Detect which cell encompasses the target text, then output its (X, Y) center coordinate. 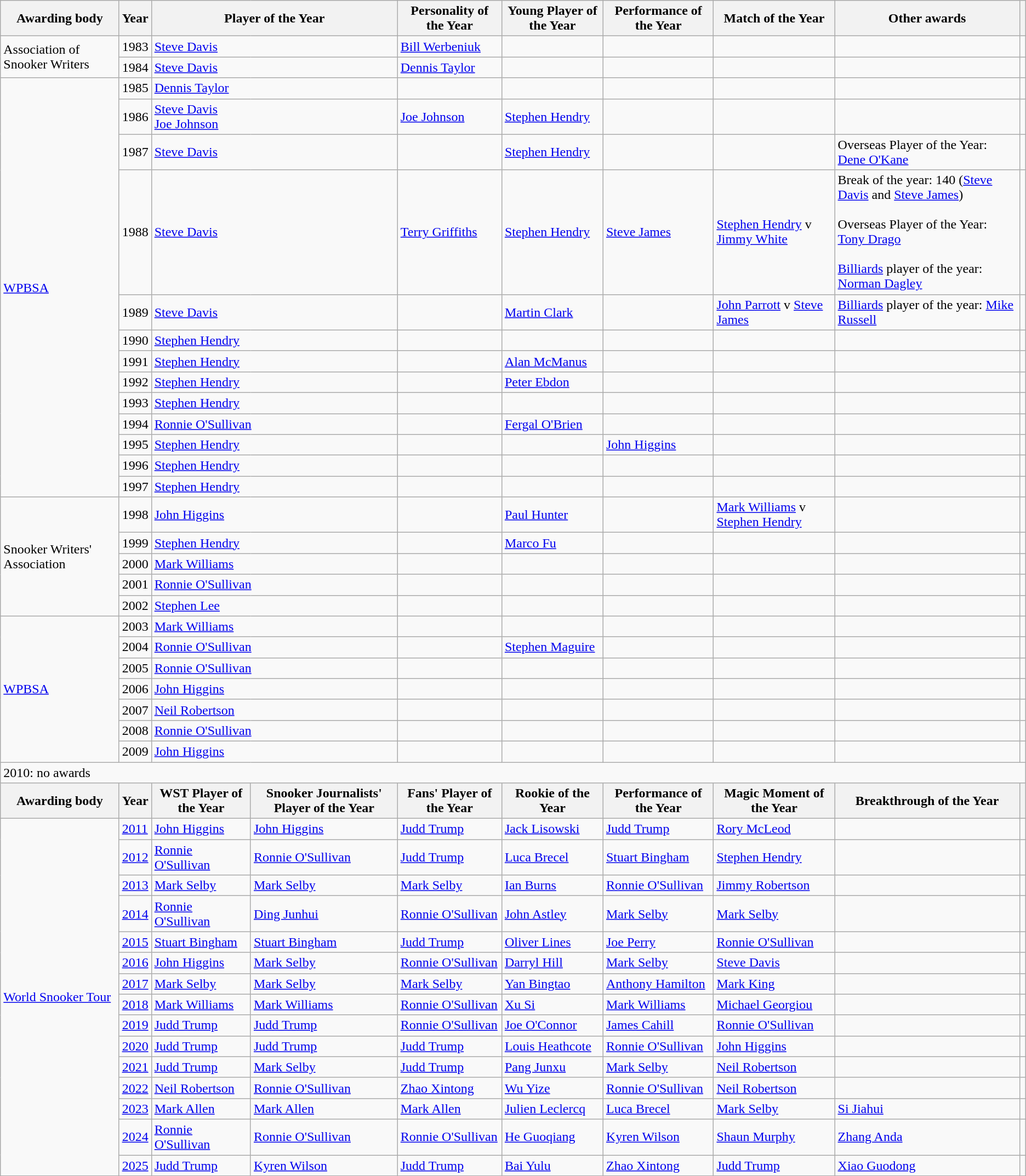
Mark King (774, 984)
Louis Heathcote (552, 1046)
Michael Georgiou (774, 1004)
Mark Williams v Stephen Hendry (774, 515)
Fans' Player of the Year (449, 801)
Player of the Year (274, 19)
1996 (135, 466)
2005 (135, 668)
Stephen Lee (274, 606)
Stephen Maguire (552, 647)
Jimmy Robertson (774, 886)
1995 (135, 445)
Darryl Hill (552, 963)
1998 (135, 515)
Other awards (927, 19)
Magic Moment of the Year (774, 801)
2025 (135, 1166)
2021 (135, 1067)
Fergal O'Brien (552, 424)
2020 (135, 1046)
1989 (135, 312)
John Parrott v Steve James (774, 312)
Wu Yize (552, 1088)
Bill Werbeniuk (449, 47)
2019 (135, 1025)
2004 (135, 647)
2007 (135, 710)
2014 (135, 914)
Joe O'Connor (552, 1025)
1997 (135, 487)
Rory McLeod (774, 829)
2011 (135, 829)
Billiards player of the year: Mike Russell (927, 312)
Alan McManus (552, 361)
Breakthrough of the Year (927, 801)
John Astley (552, 914)
Jack Lisowski (552, 829)
He Guoqiang (552, 1137)
2022 (135, 1088)
WST Player of the Year (201, 801)
Yan Bingtao (552, 984)
2000 (135, 564)
1999 (135, 543)
Xiao Guodong (927, 1166)
2002 (135, 606)
Ding Junhui (324, 914)
Oliver Lines (552, 942)
2001 (135, 585)
2018 (135, 1004)
2015 (135, 942)
Martin Clark (552, 312)
1994 (135, 424)
Anthony Hamilton (658, 984)
Joe Perry (658, 942)
Bai Yulu (552, 1166)
Break of the year: 140 (Steve Davis and Steve James)Overseas Player of the Year: Tony DragoBilliards player of the year: Norman Dagley (927, 232)
James Cahill (658, 1025)
Overseas Player of the Year: Dene O'Kane (927, 152)
2016 (135, 963)
2017 (135, 984)
1993 (135, 403)
Match of the Year (774, 19)
2010: no awards (513, 772)
Terry Griffiths (449, 232)
Rookie of the Year (552, 801)
2013 (135, 886)
1984 (135, 67)
2006 (135, 689)
1985 (135, 88)
2008 (135, 730)
2003 (135, 626)
1986 (135, 116)
Paul Hunter (552, 515)
2023 (135, 1109)
Steve DavisJoe Johnson (274, 116)
Shaun Murphy (774, 1137)
Snooker Journalists' Player of the Year (324, 801)
2012 (135, 857)
World Snooker Tour (60, 997)
Stephen Hendry v Jimmy White (774, 232)
Steve James (658, 232)
Ian Burns (552, 886)
Xu Si (552, 1004)
Peter Ebdon (552, 382)
Zhang Anda (927, 1137)
1991 (135, 361)
Young Player of the Year (552, 19)
Snooker Writers' Association (60, 557)
Marco Fu (552, 543)
Joe Johnson (449, 116)
Personality of the Year (449, 19)
2009 (135, 751)
Julien Leclercq (552, 1109)
Pang Junxu (552, 1067)
1990 (135, 340)
1983 (135, 47)
Association of Snooker Writers (60, 57)
1992 (135, 382)
Si Jiahui (927, 1109)
1987 (135, 152)
2024 (135, 1137)
1988 (135, 232)
